Identify which cell holds the provided text, then report its [X, Y] central coordinate. 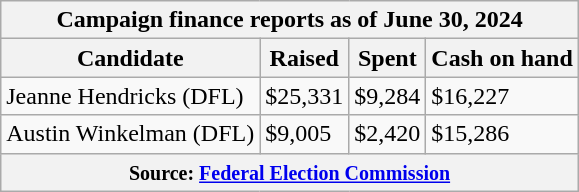
Campaign finance reports as of June 30, 2024 [290, 20]
Austin Winkelman (DFL) [130, 134]
$9,284 [388, 96]
$25,331 [304, 96]
Source: Federal Election Commission [290, 172]
Jeanne Hendricks (DFL) [130, 96]
Candidate [130, 58]
$2,420 [388, 134]
$16,227 [502, 96]
Cash on hand [502, 58]
Spent [388, 58]
$9,005 [304, 134]
Raised [304, 58]
$15,286 [502, 134]
